Extract the [x, y] coordinate from the center of the cell holding the provided text.  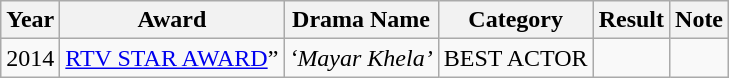
Award [172, 20]
Category [516, 20]
RTV STAR AWARD” [172, 58]
Drama Name [361, 20]
BEST ACTOR [516, 58]
Note [700, 20]
2014 [30, 58]
Result [631, 20]
‘Mayar Khela’ [361, 58]
Year [30, 20]
